Output the (x, y) coordinate of the center of the cell containing the given text.  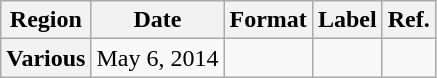
Various (46, 58)
Region (46, 20)
Date (158, 20)
May 6, 2014 (158, 58)
Format (268, 20)
Ref. (408, 20)
Label (347, 20)
